Search for the cell housing the specified text and yield its (X, Y) center coordinate. 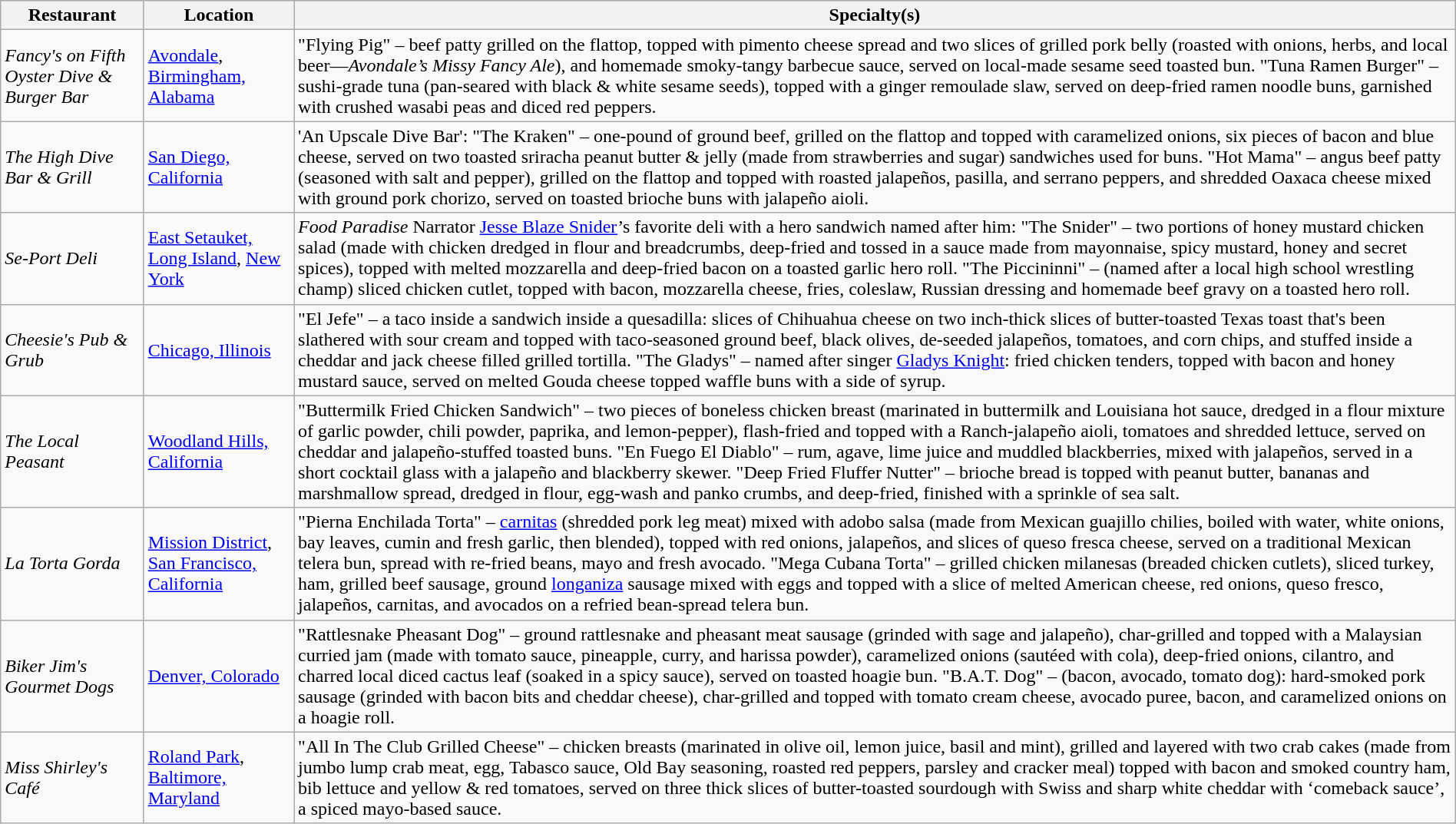
East Setauket, Long Island, New York (218, 258)
Restaurant (72, 15)
Biker Jim's Gourmet Dogs (72, 676)
Miss Shirley's Café (72, 777)
The Local Peasant (72, 452)
Avondale, Birmingham, Alabama (218, 75)
Chicago, Illinois (218, 350)
Location (218, 15)
Denver, Colorado (218, 676)
La Torta Gorda (72, 564)
Fancy's on Fifth Oyster Dive & Burger Bar (72, 75)
San Diego, California (218, 167)
Cheesie's Pub & Grub (72, 350)
Roland Park, Baltimore, Maryland (218, 777)
Se-Port Deli (72, 258)
Woodland Hills, California (218, 452)
Specialty(s) (875, 15)
The High Dive Bar & Grill (72, 167)
Mission District, San Francisco, California (218, 564)
